Output the (X, Y) coordinate of the center of the cell containing the given text.  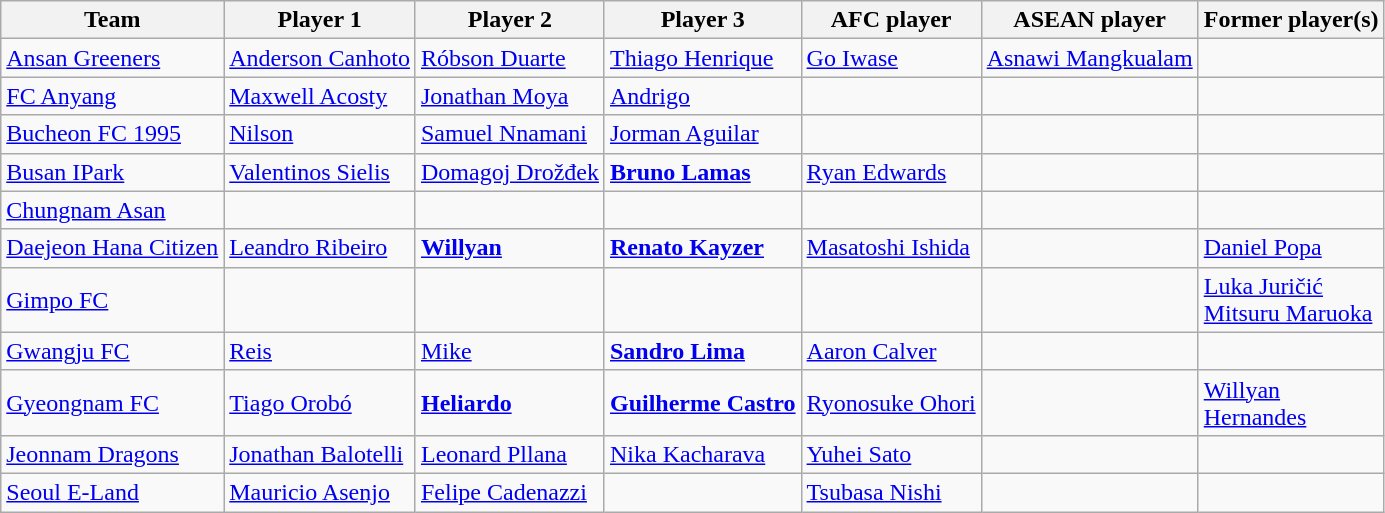
Sandro Lima (702, 351)
Maxwell Acosty (320, 96)
Renato Kayzer (702, 248)
Player 2 (510, 20)
Masatoshi Ishida (891, 248)
Leandro Ribeiro (320, 248)
Jeonnam Dragons (112, 454)
Gwangju FC (112, 351)
Daejeon Hana Citizen (112, 248)
Anderson Canhoto (320, 58)
Heliardo (510, 402)
Reis (320, 351)
FC Anyang (112, 96)
Nilson (320, 134)
Seoul E-Land (112, 492)
Andrigo (702, 96)
Róbson Duarte (510, 58)
ASEAN player (1090, 20)
Guilherme Castro (702, 402)
Player 1 (320, 20)
Thiago Henrique (702, 58)
Tsubasa Nishi (891, 492)
Asnawi Mangkualam (1090, 58)
Felipe Cadenazzi (510, 492)
Ryan Edwards (891, 172)
Samuel Nnamani (510, 134)
Former player(s) (1291, 20)
Jonathan Moya (510, 96)
Domagoj Drožđek (510, 172)
Player 3 (702, 20)
Jorman Aguilar (702, 134)
Chungnam Asan (112, 210)
Luka Juričić Mitsuru Maruoka (1291, 300)
Mauricio Asenjo (320, 492)
Willyan Hernandes (1291, 402)
Daniel Popa (1291, 248)
Go Iwase (891, 58)
Willyan (510, 248)
Valentinos Sielis (320, 172)
Ansan Greeners (112, 58)
Jonathan Balotelli (320, 454)
Yuhei Sato (891, 454)
Bucheon FC 1995 (112, 134)
Leonard Pllana (510, 454)
Aaron Calver (891, 351)
Busan IPark (112, 172)
Team (112, 20)
Bruno Lamas (702, 172)
Tiago Orobó (320, 402)
Gyeongnam FC (112, 402)
Nika Kacharava (702, 454)
Mike (510, 351)
AFC player (891, 20)
Gimpo FC (112, 300)
Ryonosuke Ohori (891, 402)
